From the cell containing the given text, extract its center point as [X, Y] coordinate. 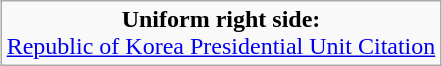
Uniform right side:Republic of Korea Presidential Unit Citation [221, 34]
